From the cell containing the given text, extract its center point as [X, Y] coordinate. 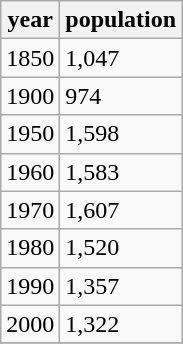
population [121, 20]
1,357 [121, 286]
1,520 [121, 248]
1950 [30, 134]
1980 [30, 248]
1990 [30, 286]
1,322 [121, 324]
2000 [30, 324]
1,607 [121, 210]
year [30, 20]
1900 [30, 96]
1,598 [121, 134]
1,047 [121, 58]
974 [121, 96]
1850 [30, 58]
1960 [30, 172]
1970 [30, 210]
1,583 [121, 172]
